Scan for the cell matching the given text and deliver its [X, Y] coordinate at center. 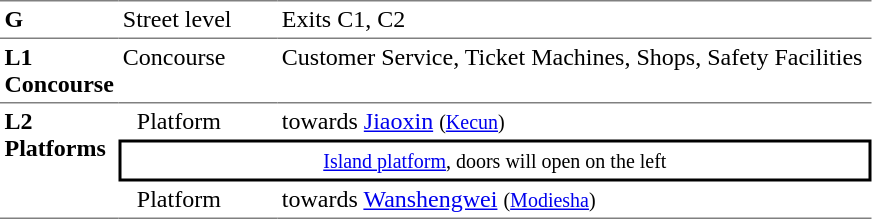
Platform [204, 122]
towards Jiaoxin (Kecun) [574, 122]
Concourse [198, 71]
Exits C1, C2 [574, 19]
Street level [198, 19]
Customer Service, Ticket Machines, Shops, Safety Facilities [574, 71]
G [59, 19]
Island platform, doors will open on the left [494, 161]
L1Concourse [59, 71]
